Search for the cell housing the specified text and yield its [X, Y] center coordinate. 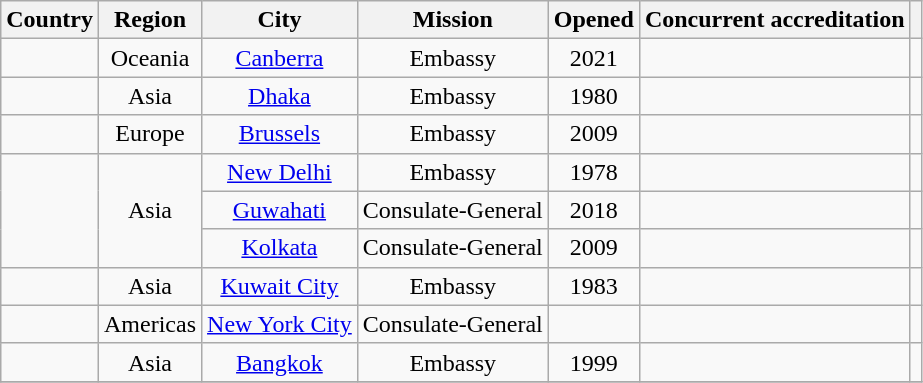
Country [50, 20]
Oceania [150, 58]
1980 [594, 96]
Concurrent accreditation [774, 20]
Kuwait City [280, 286]
New York City [280, 324]
Region [150, 20]
Mission [452, 20]
1999 [594, 362]
1983 [594, 286]
New Delhi [280, 172]
Kolkata [280, 248]
Canberra [280, 58]
Guwahati [280, 210]
Opened [594, 20]
2021 [594, 58]
Dhaka [280, 96]
Bangkok [280, 362]
Americas [150, 324]
Brussels [280, 134]
2018 [594, 210]
1978 [594, 172]
Europe [150, 134]
City [280, 20]
